Search for the cell housing the specified text and yield its [X, Y] center coordinate. 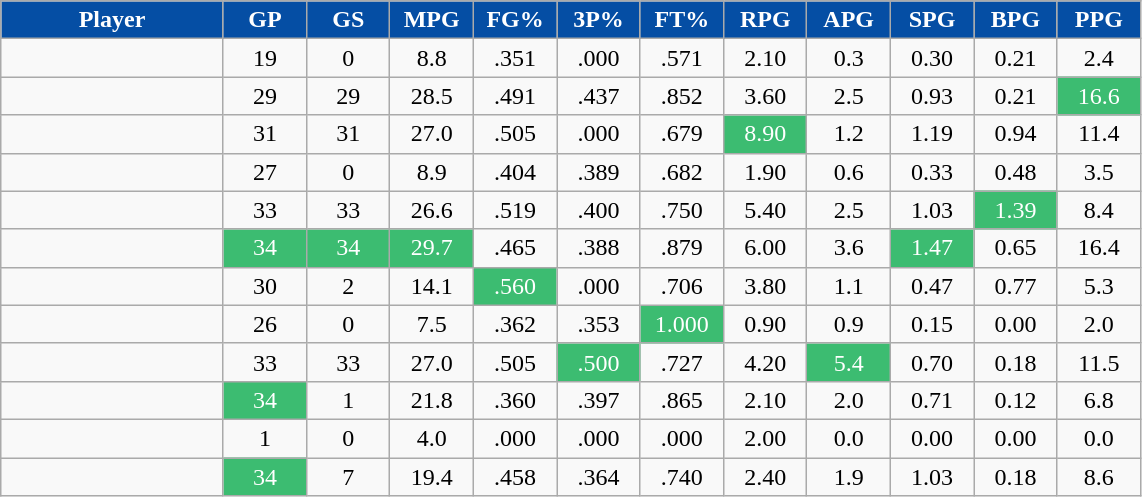
7.5 [432, 324]
5.3 [1098, 286]
6.00 [766, 248]
.727 [682, 362]
28.5 [432, 96]
1.2 [848, 134]
8.8 [432, 58]
.571 [682, 58]
.397 [598, 400]
.491 [514, 96]
27 [264, 172]
.353 [598, 324]
0.9 [848, 324]
0.90 [766, 324]
0.3 [848, 58]
21.8 [432, 400]
.740 [682, 477]
8.4 [1098, 210]
14.1 [432, 286]
3.80 [766, 286]
.437 [598, 96]
29.7 [432, 248]
4.20 [766, 362]
MPG [432, 20]
.465 [514, 248]
8.6 [1098, 477]
11.5 [1098, 362]
0.77 [1016, 286]
26 [264, 324]
APG [848, 20]
.364 [598, 477]
.458 [514, 477]
.865 [682, 400]
GS [348, 20]
Player [112, 20]
19 [264, 58]
.852 [682, 96]
0.48 [1016, 172]
0.70 [932, 362]
.388 [598, 248]
0.71 [932, 400]
2.00 [766, 438]
5.40 [766, 210]
SPG [932, 20]
.682 [682, 172]
.404 [514, 172]
0.6 [848, 172]
0.94 [1016, 134]
3.60 [766, 96]
GP [264, 20]
FT% [682, 20]
11.4 [1098, 134]
5.4 [848, 362]
BPG [1016, 20]
16.6 [1098, 96]
0.15 [932, 324]
1.9 [848, 477]
.360 [514, 400]
16.4 [1098, 248]
.679 [682, 134]
.560 [514, 286]
2.40 [766, 477]
1.000 [682, 324]
1.90 [766, 172]
1.39 [1016, 210]
.389 [598, 172]
3.6 [848, 248]
RPG [766, 20]
.351 [514, 58]
PPG [1098, 20]
0.30 [932, 58]
.750 [682, 210]
0.47 [932, 286]
1.47 [932, 248]
.500 [598, 362]
.362 [514, 324]
7 [348, 477]
.879 [682, 248]
3.5 [1098, 172]
0.33 [932, 172]
2.4 [1098, 58]
2 [348, 286]
FG% [514, 20]
6.8 [1098, 400]
.706 [682, 286]
8.90 [766, 134]
1.19 [932, 134]
.519 [514, 210]
19.4 [432, 477]
3P% [598, 20]
0.65 [1016, 248]
26.6 [432, 210]
.400 [598, 210]
30 [264, 286]
1.1 [848, 286]
4.0 [432, 438]
0.93 [932, 96]
0.12 [1016, 400]
8.9 [432, 172]
